Find where the given text appears and provide that cell's center as (X, Y) coordinate. 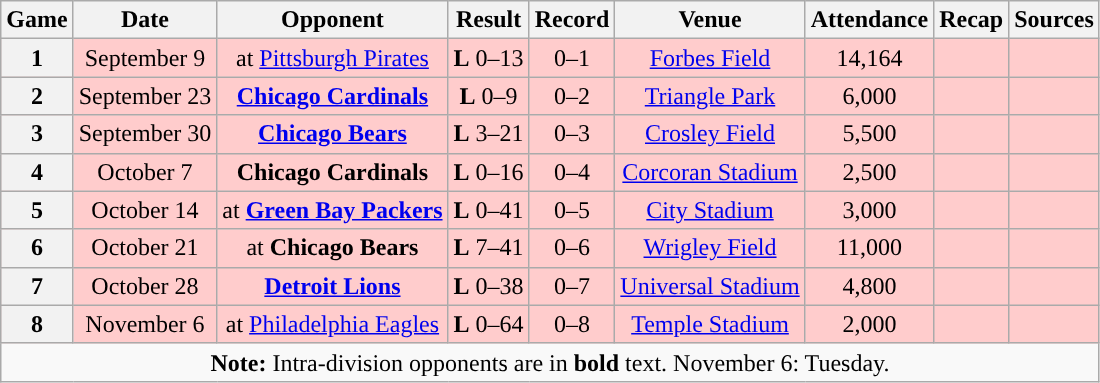
Temple Stadium (710, 324)
City Stadium (710, 210)
Chicago Bears (332, 134)
L 7–41 (488, 248)
Venue (710, 20)
0–3 (572, 134)
Forbes Field (710, 58)
2,000 (869, 324)
Triangle Park (710, 96)
0–7 (572, 286)
4 (37, 172)
Record (572, 20)
0–4 (572, 172)
0–5 (572, 210)
September 23 (145, 96)
Note: Intra-division opponents are in bold text. November 6: Tuesday. (550, 362)
Detroit Lions (332, 286)
Recap (972, 20)
Opponent (332, 20)
6,000 (869, 96)
5,500 (869, 134)
Sources (1054, 20)
Date (145, 20)
November 6 (145, 324)
Game (37, 20)
0–2 (572, 96)
at Pittsburgh Pirates (332, 58)
3,000 (869, 210)
at Chicago Bears (332, 248)
L 0–38 (488, 286)
4,800 (869, 286)
L 0–16 (488, 172)
Crosley Field (710, 134)
L 3–21 (488, 134)
11,000 (869, 248)
Wrigley Field (710, 248)
September 30 (145, 134)
1 (37, 58)
0–8 (572, 324)
0–6 (572, 248)
October 21 (145, 248)
8 (37, 324)
14,164 (869, 58)
at Philadelphia Eagles (332, 324)
September 9 (145, 58)
3 (37, 134)
Result (488, 20)
L 0–9 (488, 96)
L 0–41 (488, 210)
October 7 (145, 172)
at Green Bay Packers (332, 210)
L 0–64 (488, 324)
L 0–13 (488, 58)
Corcoran Stadium (710, 172)
2 (37, 96)
6 (37, 248)
Universal Stadium (710, 286)
Attendance (869, 20)
October 28 (145, 286)
5 (37, 210)
2,500 (869, 172)
0–1 (572, 58)
7 (37, 286)
October 14 (145, 210)
